Return [X, Y] of the center of cell containing provided text 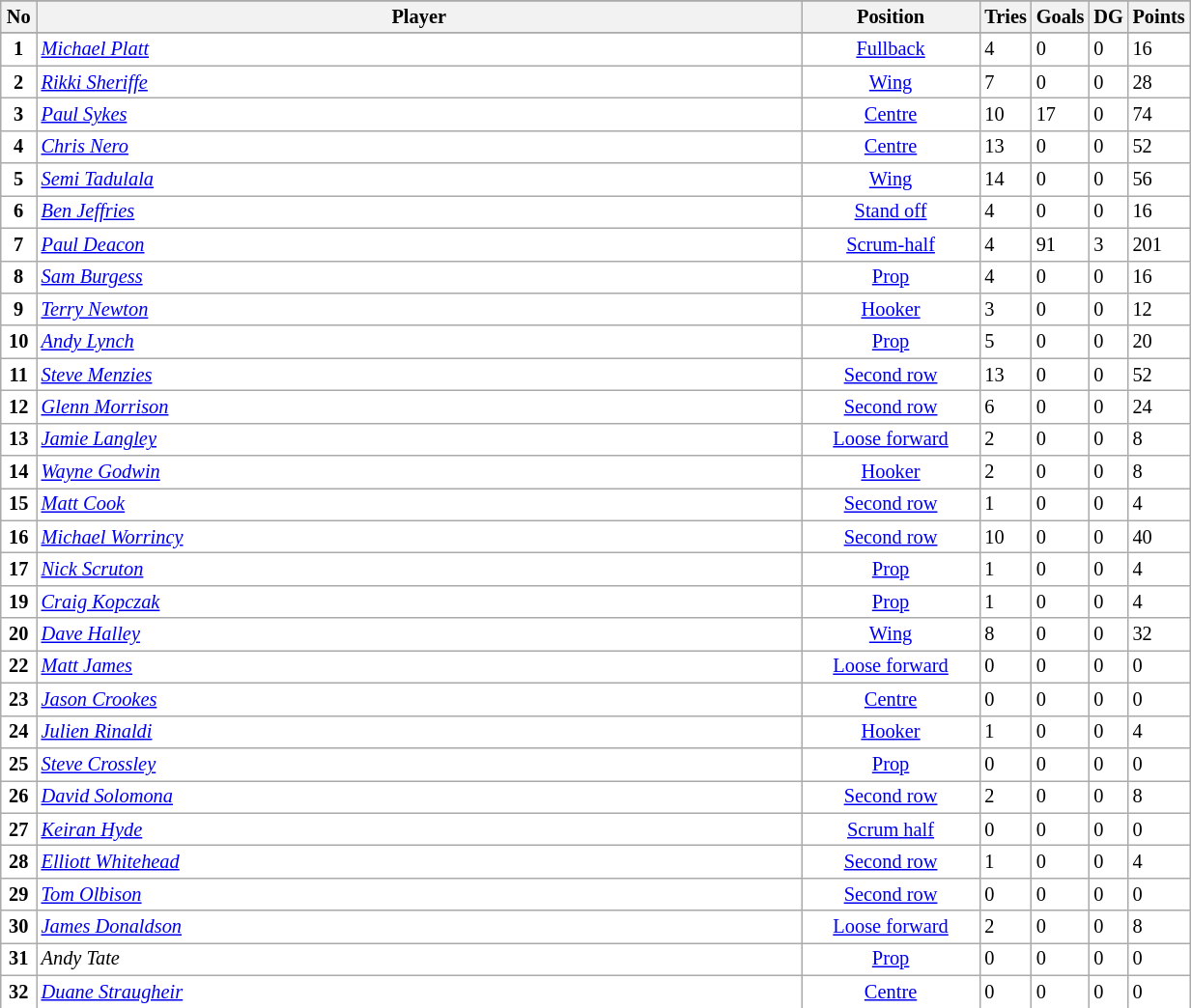
27 [19, 829]
Glenn Morrison [419, 406]
Craig Kopczak [419, 602]
Paul Sykes [419, 114]
25 [19, 764]
Tries [1005, 16]
David Solomona [419, 797]
201 [1159, 244]
Fullback [891, 49]
15 [19, 504]
26 [19, 797]
40 [1159, 537]
Semi Tadulala [419, 180]
Sam Burgess [419, 277]
9 [19, 309]
Michael Platt [419, 49]
Jason Crookes [419, 699]
Scrum-half [891, 244]
Tom Olbison [419, 894]
29 [19, 894]
Elliott Whitehead [419, 861]
Terry Newton [419, 309]
23 [19, 699]
Wayne Godwin [419, 472]
91 [1061, 244]
30 [19, 927]
Duane Straugheir [419, 992]
Chris Nero [419, 147]
No [19, 16]
Nick Scruton [419, 569]
56 [1159, 180]
74 [1159, 114]
22 [19, 666]
Jamie Langley [419, 439]
James Donaldson [419, 927]
11 [19, 375]
Matt James [419, 666]
Player [419, 16]
Position [891, 16]
Ben Jeffries [419, 211]
Steve Crossley [419, 764]
Points [1159, 16]
31 [19, 959]
Michael Worrincy [419, 537]
Goals [1061, 16]
Andy Tate [419, 959]
Julien Rinaldi [419, 732]
DG [1108, 16]
Dave Halley [419, 634]
Rikki Sheriffe [419, 82]
Paul Deacon [419, 244]
Stand off [891, 211]
Matt Cook [419, 504]
Scrum half [891, 829]
Steve Menzies [419, 375]
Andy Lynch [419, 342]
19 [19, 602]
Keiran Hyde [419, 829]
